Extract the [x, y] coordinate from the center of the cell holding the provided text.  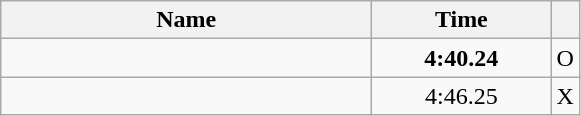
O [565, 58]
Time [462, 20]
X [565, 96]
Name [186, 20]
4:46.25 [462, 96]
4:40.24 [462, 58]
